Pinpoint the cell where the given text exists, returning its (X, Y) midpoint coordinate. 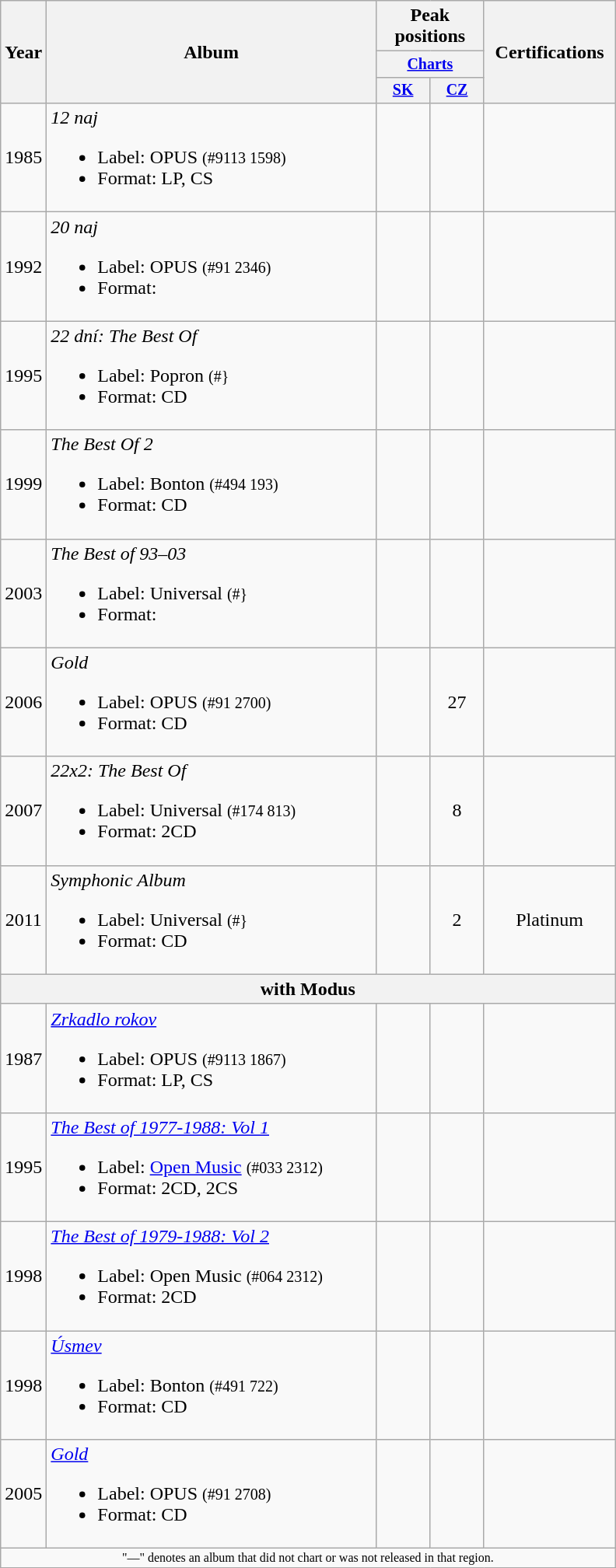
Peak positions (429, 26)
1999 (23, 484)
GoldLabel: OPUS (#91 2700)Format: CD (212, 702)
2003 (23, 593)
Certifications (549, 52)
Charts (429, 64)
CZ (457, 90)
1985 (23, 158)
The Best of 1977-1988: Vol 1Label: Open Music (#033 2312)Format: 2CD, 2CS (212, 1167)
2006 (23, 702)
Platinum (549, 920)
2007 (23, 811)
ÚsmevLabel: Bonton (#491 722)Format: CD (212, 1385)
with Modus (308, 989)
GoldLabel: OPUS (#91 2708)Format: CD (212, 1494)
12 najLabel: OPUS (#9113 1598)Format: LP, CS (212, 158)
Zrkadlo rokovLabel: OPUS (#9113 1867)Format: LP, CS (212, 1058)
8 (457, 811)
20 najLabel: OPUS (#91 2346)Format: (212, 267)
Year (23, 52)
The Best of 93–03Label: Universal (#}Format: (212, 593)
The Best of 1979-1988: Vol 2Label: Open Music (#064 2312)Format: 2CD (212, 1276)
1992 (23, 267)
2005 (23, 1494)
SK (403, 90)
2011 (23, 920)
Symphonic AlbumLabel: Universal (#}Format: CD (212, 920)
The Best Of 2Label: Bonton (#494 193)Format: CD (212, 484)
22x2: The Best OfLabel: Universal (#174 813)Format: 2CD (212, 811)
"—" denotes an album that did not chart or was not released in that region. (308, 1558)
Album (212, 52)
27 (457, 702)
2 (457, 920)
22 dní: The Best OfLabel: Popron (#}Format: CD (212, 375)
1987 (23, 1058)
